Detect which cell encompasses the target text, then output its (X, Y) center coordinate. 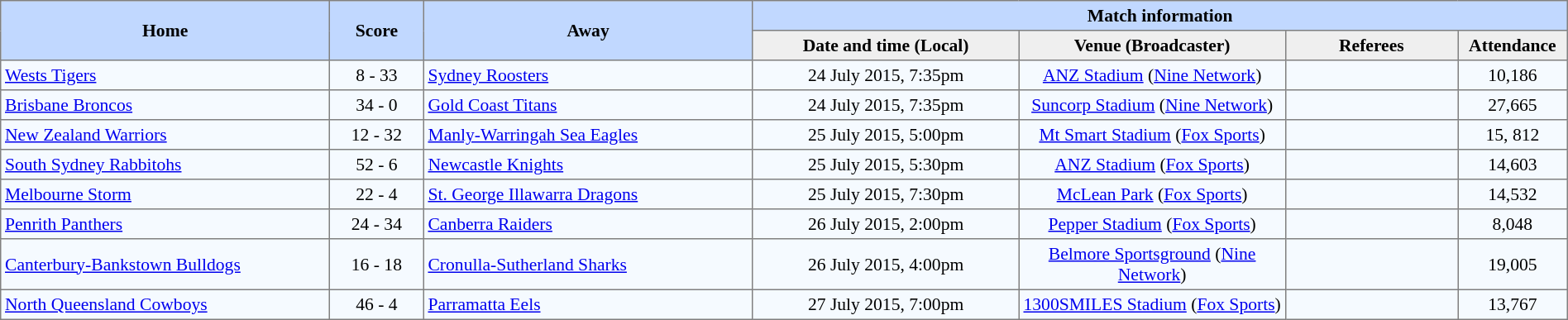
24 - 34 (377, 224)
Date and time (Local) (886, 45)
25 July 2015, 5:30pm (886, 165)
Cronulla-Sutherland Sharks (588, 265)
25 July 2015, 7:30pm (886, 194)
10,186 (1513, 75)
Parramatta Eels (588, 304)
Score (377, 31)
ANZ Stadium (Fox Sports) (1152, 165)
34 - 0 (377, 105)
Home (165, 31)
Referees (1371, 45)
Canberra Raiders (588, 224)
19,005 (1513, 265)
46 - 4 (377, 304)
Melbourne Storm (165, 194)
South Sydney Rabbitohs (165, 165)
St. George Illawarra Dragons (588, 194)
15, 812 (1513, 135)
Canterbury-Bankstown Bulldogs (165, 265)
ANZ Stadium (Nine Network) (1152, 75)
Sydney Roosters (588, 75)
8 - 33 (377, 75)
14,532 (1513, 194)
Belmore Sportsground (Nine Network) (1152, 265)
8,048 (1513, 224)
Suncorp Stadium (Nine Network) (1152, 105)
27 July 2015, 7:00pm (886, 304)
Wests Tigers (165, 75)
McLean Park (Fox Sports) (1152, 194)
52 - 6 (377, 165)
13,767 (1513, 304)
22 - 4 (377, 194)
Attendance (1513, 45)
New Zealand Warriors (165, 135)
14,603 (1513, 165)
12 - 32 (377, 135)
North Queensland Cowboys (165, 304)
25 July 2015, 5:00pm (886, 135)
Manly-Warringah Sea Eagles (588, 135)
Mt Smart Stadium (Fox Sports) (1152, 135)
Match information (1159, 16)
26 July 2015, 4:00pm (886, 265)
Newcastle Knights (588, 165)
Venue (Broadcaster) (1152, 45)
Pepper Stadium (Fox Sports) (1152, 224)
27,665 (1513, 105)
Away (588, 31)
Penrith Panthers (165, 224)
Gold Coast Titans (588, 105)
Brisbane Broncos (165, 105)
1300SMILES Stadium (Fox Sports) (1152, 304)
26 July 2015, 2:00pm (886, 224)
16 - 18 (377, 265)
